Return the [X, Y] coordinate for the center point of the cell that contains the specified text.  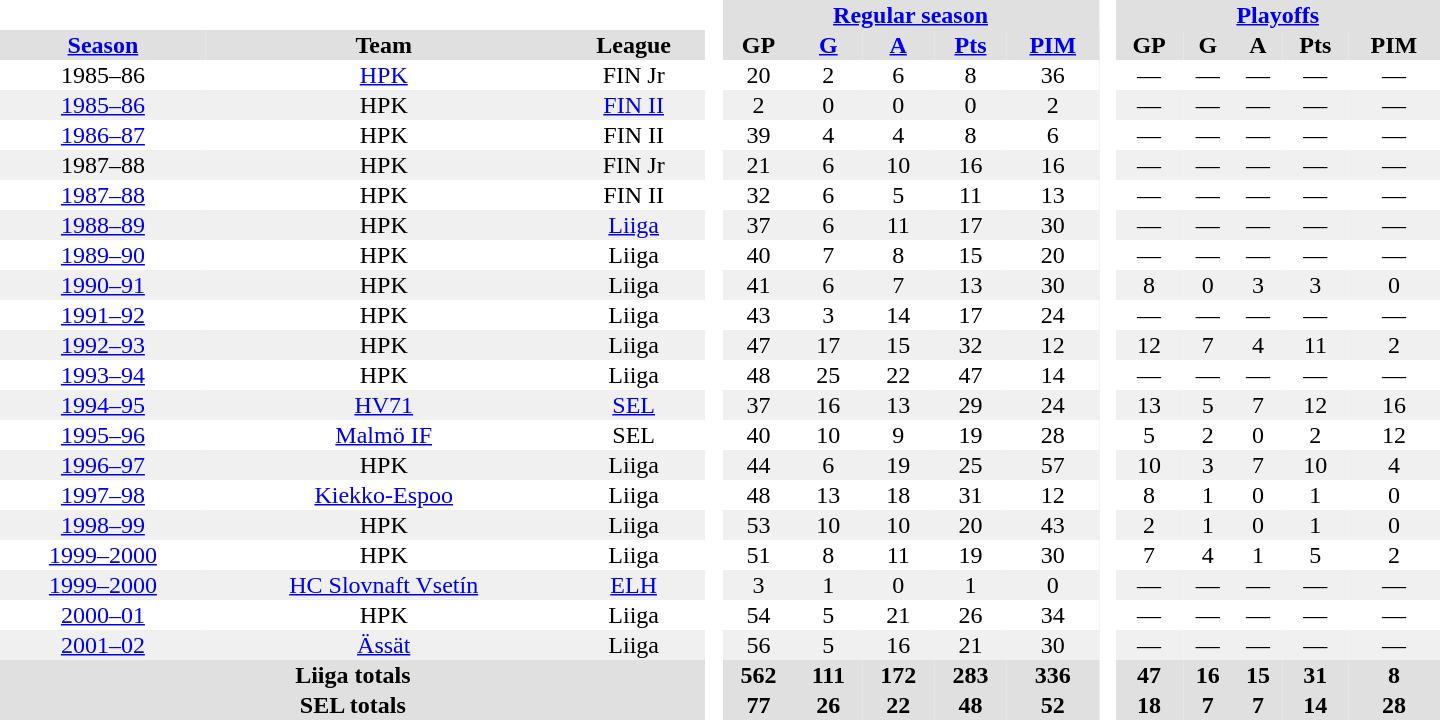
2000–01 [103, 615]
29 [970, 405]
41 [758, 285]
1995–96 [103, 435]
562 [758, 675]
Season [103, 45]
172 [898, 675]
1994–95 [103, 405]
League [634, 45]
1997–98 [103, 495]
111 [828, 675]
2001–02 [103, 645]
53 [758, 525]
283 [970, 675]
36 [1053, 75]
HC Slovnaft Vsetín [384, 585]
Team [384, 45]
SEL totals [353, 705]
HV71 [384, 405]
1990–91 [103, 285]
Ässät [384, 645]
Malmö IF [384, 435]
336 [1053, 675]
39 [758, 135]
34 [1053, 615]
1989–90 [103, 255]
1986–87 [103, 135]
1988–89 [103, 225]
56 [758, 645]
Playoffs [1278, 15]
57 [1053, 465]
51 [758, 555]
1996–97 [103, 465]
9 [898, 435]
1991–92 [103, 315]
54 [758, 615]
Kiekko-Espoo [384, 495]
1993–94 [103, 375]
1992–93 [103, 345]
Liiga totals [353, 675]
1998–99 [103, 525]
Regular season [910, 15]
52 [1053, 705]
77 [758, 705]
ELH [634, 585]
44 [758, 465]
